From the cell containing the given text, extract its center point as [x, y] coordinate. 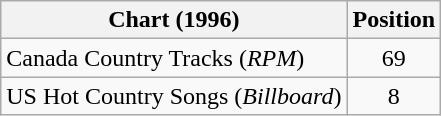
Position [394, 20]
US Hot Country Songs (Billboard) [174, 96]
8 [394, 96]
Chart (1996) [174, 20]
Canada Country Tracks (RPM) [174, 58]
69 [394, 58]
